Capture the cell that displays the provided text and extract its [x, y] central coordinate. 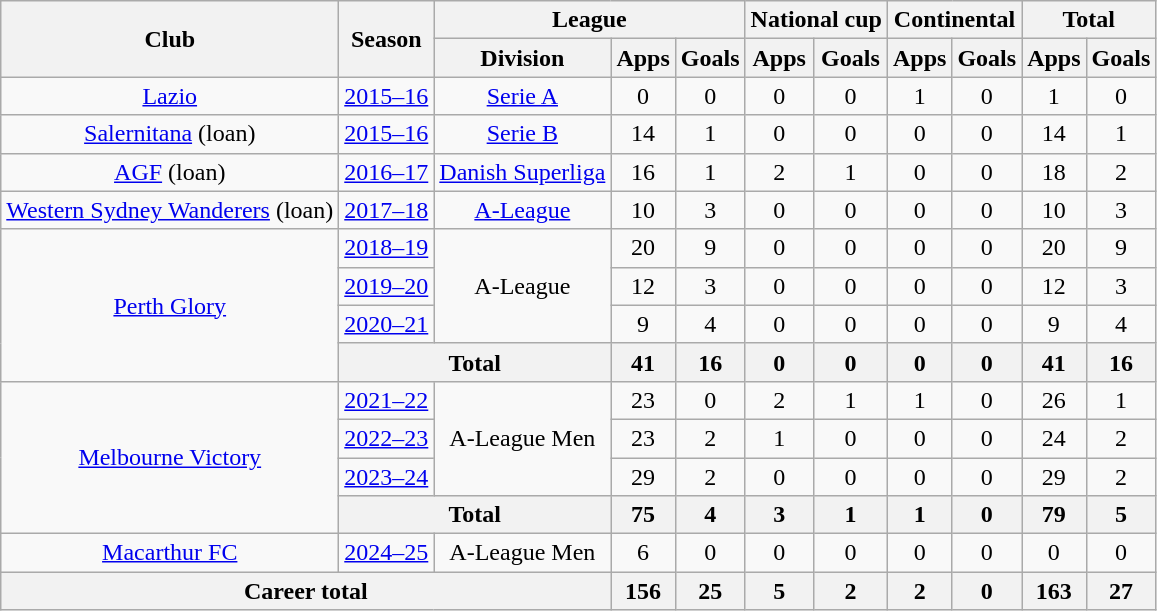
2020–21 [386, 324]
Perth Glory [170, 305]
2016–17 [386, 172]
2019–20 [386, 286]
2017–18 [386, 210]
79 [1054, 515]
Season [386, 39]
27 [1121, 591]
Serie B [522, 134]
Division [522, 58]
National cup [816, 20]
2024–25 [386, 553]
2023–24 [386, 477]
2022–23 [386, 438]
League [590, 20]
Continental [954, 20]
Serie A [522, 96]
24 [1054, 438]
Career total [306, 591]
Macarthur FC [170, 553]
156 [643, 591]
18 [1054, 172]
AGF (loan) [170, 172]
Western Sydney Wanderers (loan) [170, 210]
Club [170, 39]
2021–22 [386, 400]
25 [710, 591]
2018–19 [386, 248]
75 [643, 515]
Salernitana (loan) [170, 134]
26 [1054, 400]
Lazio [170, 96]
Danish Superliga [522, 172]
6 [643, 553]
Melbourne Victory [170, 457]
163 [1054, 591]
